Extract the (x, y) coordinate from the center of the cell holding the provided text.  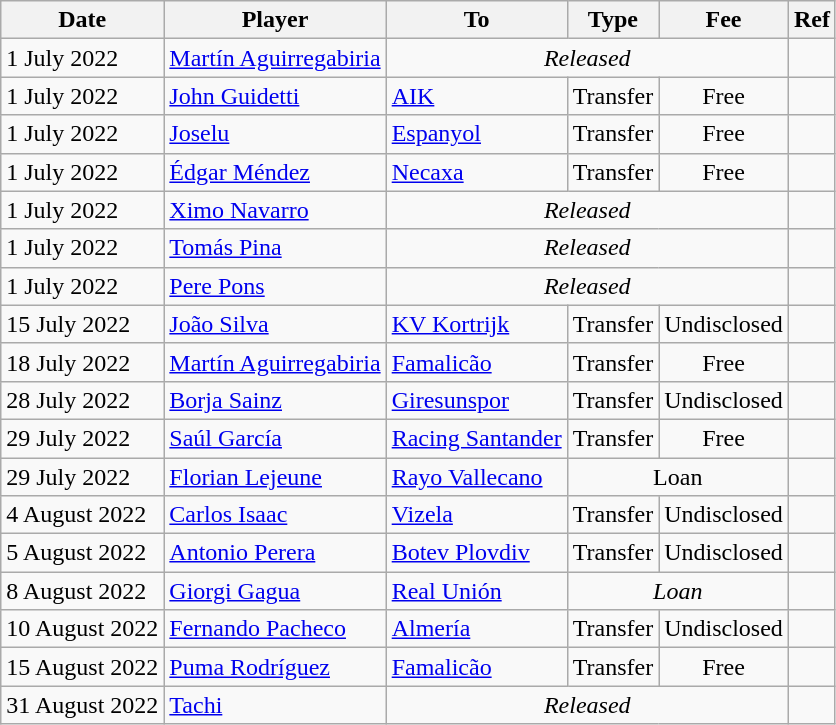
Espanyol (476, 134)
5 August 2022 (82, 553)
28 July 2022 (82, 400)
Date (82, 20)
Ximo Navarro (275, 210)
Racing Santander (476, 438)
Saúl García (275, 438)
Fernando Pacheco (275, 629)
4 August 2022 (82, 515)
Giorgi Gagua (275, 591)
8 August 2022 (82, 591)
Joselu (275, 134)
31 August 2022 (82, 705)
18 July 2022 (82, 362)
João Silva (275, 324)
AIK (476, 96)
Tomás Pina (275, 248)
John Guidetti (275, 96)
Fee (724, 20)
Necaxa (476, 172)
Vizela (476, 515)
Real Unión (476, 591)
Tachi (275, 705)
Rayo Vallecano (476, 477)
Giresunspor (476, 400)
Édgar Méndez (275, 172)
15 August 2022 (82, 667)
Carlos Isaac (275, 515)
Type (613, 20)
Borja Sainz (275, 400)
KV Kortrijk (476, 324)
Antonio Perera (275, 553)
Pere Pons (275, 286)
Almería (476, 629)
Puma Rodríguez (275, 667)
15 July 2022 (82, 324)
Ref (812, 20)
To (476, 20)
Florian Lejeune (275, 477)
Botev Plovdiv (476, 553)
10 August 2022 (82, 629)
Player (275, 20)
